For the text-containing cell, return its midpoint in (X, Y) coordinate format. 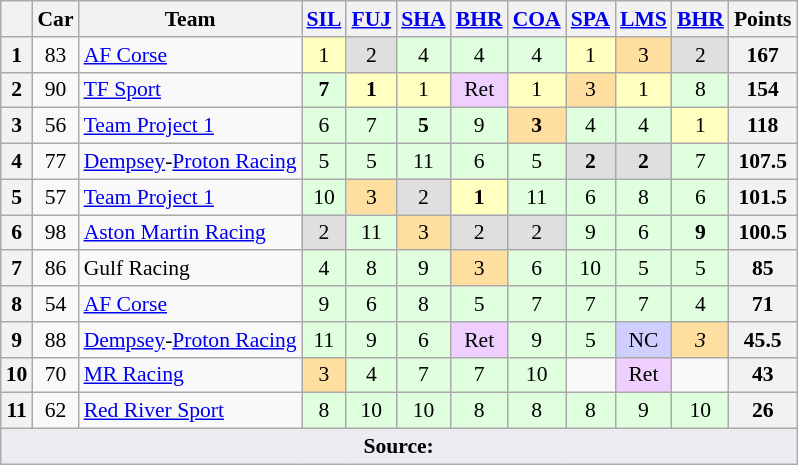
Aston Martin Racing (190, 233)
Team (190, 19)
57 (55, 197)
26 (763, 411)
MR Racing (190, 375)
88 (55, 340)
Red River Sport (190, 411)
101.5 (763, 197)
90 (55, 90)
TF Sport (190, 90)
70 (55, 375)
77 (55, 162)
98 (55, 233)
71 (763, 304)
86 (55, 269)
167 (763, 55)
Points (763, 19)
SPA (590, 19)
107.5 (763, 162)
45.5 (763, 340)
154 (763, 90)
Source: (399, 447)
100.5 (763, 233)
NC (644, 340)
83 (55, 55)
54 (55, 304)
FUJ (371, 19)
COA (537, 19)
LMS (644, 19)
62 (55, 411)
118 (763, 126)
56 (55, 126)
SHA (424, 19)
85 (763, 269)
43 (763, 375)
SIL (324, 19)
Car (55, 19)
Gulf Racing (190, 269)
